Determine the [x, y] coordinate at the center of the cell enclosing the given text.  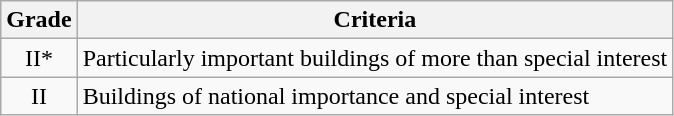
Particularly important buildings of more than special interest [375, 58]
Criteria [375, 20]
II [39, 96]
Grade [39, 20]
II* [39, 58]
Buildings of national importance and special interest [375, 96]
